Pinpoint the cell where the given text exists, returning its (x, y) midpoint coordinate. 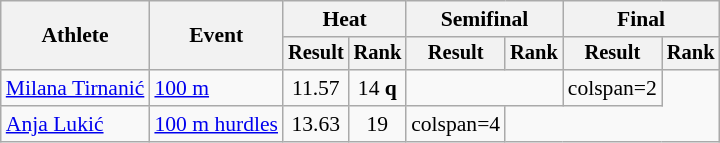
Heat (344, 19)
19 (378, 124)
11.57 (316, 88)
Athlete (76, 36)
Event (216, 36)
Anja Lukić (76, 124)
13.63 (316, 124)
colspan=2 (612, 88)
Semifinal (484, 19)
Milana Tirnanić (76, 88)
100 m hurdles (216, 124)
Final (642, 19)
100 m (216, 88)
colspan=4 (456, 124)
14 q (378, 88)
